Provide the (x, y) coordinate of the cell's center where the given text is located.  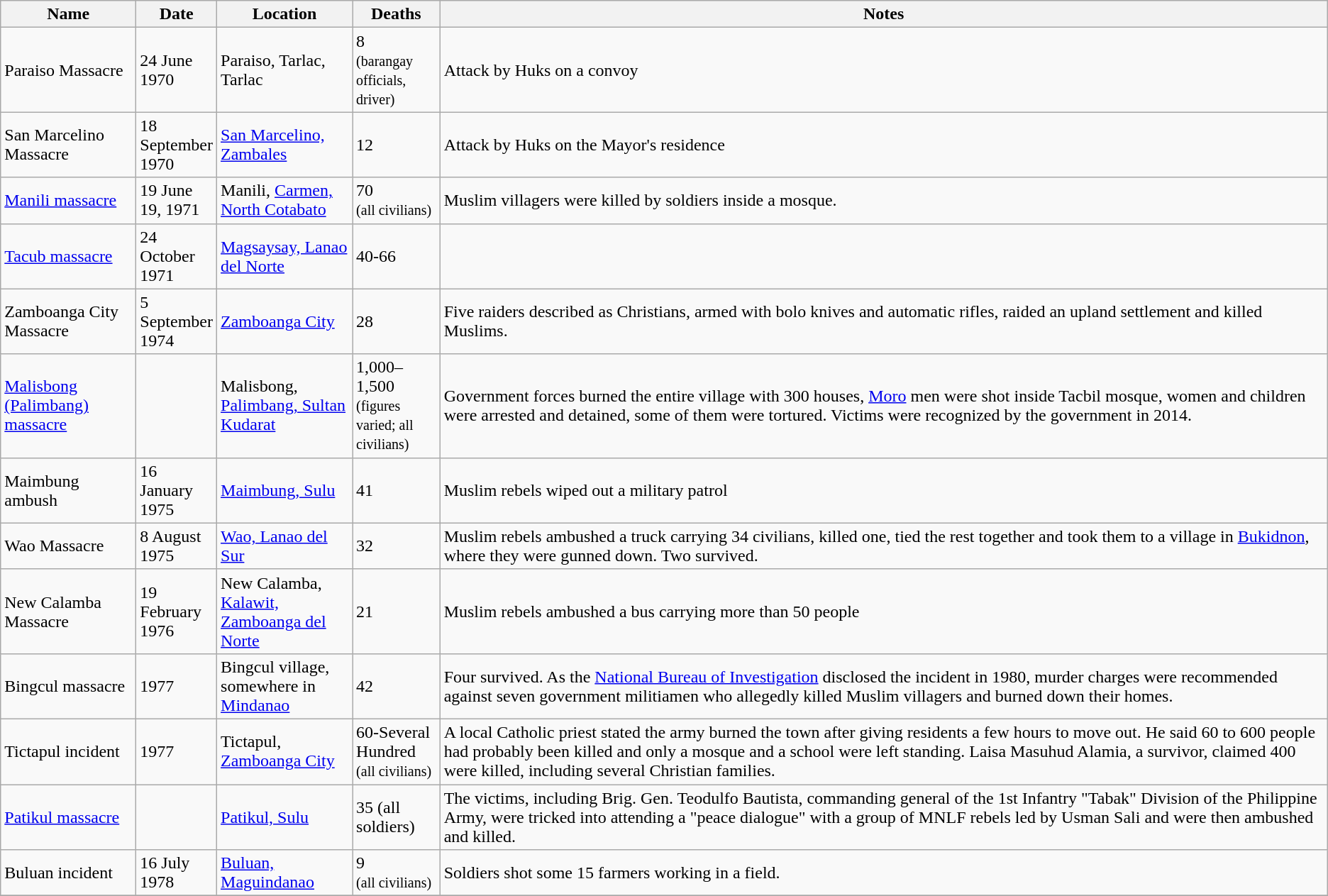
Tictapul, Zamboanga City (285, 751)
42 (397, 686)
5 September 1974 (177, 321)
28 (397, 321)
Attack by Huks on the Mayor's residence (884, 145)
Date (177, 14)
60-Several Hundred(all civilians) (397, 751)
Zamboanga City (285, 321)
Wao, Lanao del Sur (285, 546)
41 (397, 490)
Name (68, 14)
San Marcelino, Zambales (285, 145)
Buluan, Maguindanao (285, 873)
Muslim rebels ambushed a bus carrying more than 50 people (884, 612)
16 January 1975 (177, 490)
Patikul massacre (68, 817)
Malisbong (Palimbang) massacre (68, 406)
Five raiders described as Christians, armed with bolo knives and automatic rifles, raided an upland settlement and killed Muslims. (884, 321)
16 July 1978 (177, 873)
Magsaysay, Lanao del Norte (285, 256)
70(all civilians) (397, 200)
Notes (884, 14)
Zamboanga City Massacre (68, 321)
12 (397, 145)
Buluan incident (68, 873)
Muslim rebels wiped out a military patrol (884, 490)
Tacub massacre (68, 256)
18 September 1970 (177, 145)
40-66 (397, 256)
Wao Massacre (68, 546)
Paraiso, Tarlac, Tarlac (285, 70)
24 October 1971 (177, 256)
Attack by Huks on a convoy (884, 70)
Soldiers shot some 15 farmers working in a field. (884, 873)
Manili, Carmen, North Cotabato (285, 200)
Paraiso Massacre (68, 70)
19 February 1976 (177, 612)
8(barangay officials, driver) (397, 70)
9(all civilians) (397, 873)
San Marcelino Massacre (68, 145)
Muslim villagers were killed by soldiers inside a mosque. (884, 200)
24 June 1970 (177, 70)
8 August 1975 (177, 546)
Malisbong, Palimbang, Sultan Kudarat (285, 406)
Maimbung, Sulu (285, 490)
1,000–1,500(figures varied; all civilians) (397, 406)
New Calamba, Kalawit, Zamboanga del Norte (285, 612)
Patikul, Sulu (285, 817)
Manili massacre (68, 200)
Bingcul massacre (68, 686)
35 (all soldiers) (397, 817)
19 June 19, 1971 (177, 200)
Tictapul incident (68, 751)
New Calamba Massacre (68, 612)
21 (397, 612)
Deaths (397, 14)
Location (285, 14)
32 (397, 546)
Maimbung ambush (68, 490)
Bingcul village, somewhere in Mindanao (285, 686)
